For the text-containing cell, return its midpoint in (X, Y) coordinate format. 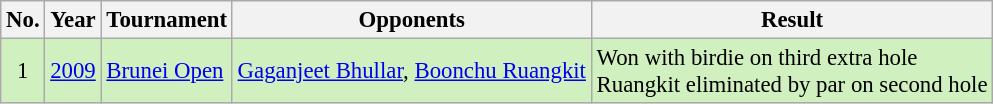
Tournament (166, 20)
Year (73, 20)
1 (23, 72)
Brunei Open (166, 72)
Opponents (412, 20)
Won with birdie on third extra holeRuangkit eliminated by par on second hole (792, 72)
2009 (73, 72)
Gaganjeet Bhullar, Boonchu Ruangkit (412, 72)
Result (792, 20)
No. (23, 20)
